Output the (x, y) coordinate of the center of the cell containing the given text.  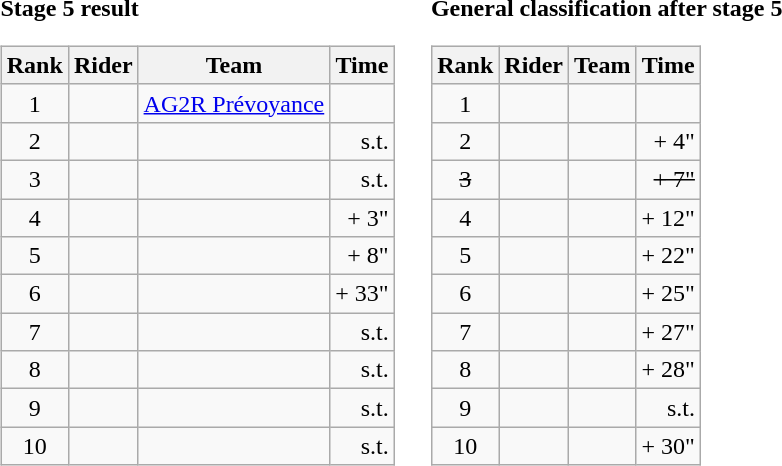
+ 8" (362, 256)
+ 3" (362, 217)
+ 28" (668, 370)
+ 22" (668, 256)
+ 33" (362, 294)
+ 30" (668, 446)
AG2R Prévoyance (234, 103)
+ 12" (668, 217)
+ 4" (668, 141)
+ 27" (668, 332)
+ 25" (668, 294)
+ 7" (668, 179)
